Return the [x, y] coordinate for the center point of the cell that contains the specified text.  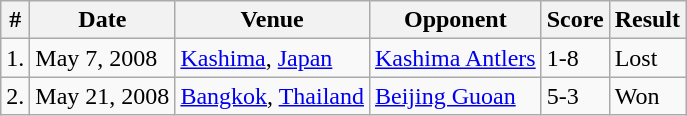
# [16, 20]
Score [575, 20]
1-8 [575, 58]
May 21, 2008 [102, 96]
Venue [272, 20]
Lost [647, 58]
Beijing Guoan [455, 96]
5-3 [575, 96]
Result [647, 20]
Won [647, 96]
Opponent [455, 20]
2. [16, 96]
Bangkok, Thailand [272, 96]
May 7, 2008 [102, 58]
Kashima, Japan [272, 58]
Kashima Antlers [455, 58]
1. [16, 58]
Date [102, 20]
